Scan for the cell matching the given text and deliver its [X, Y] coordinate at center. 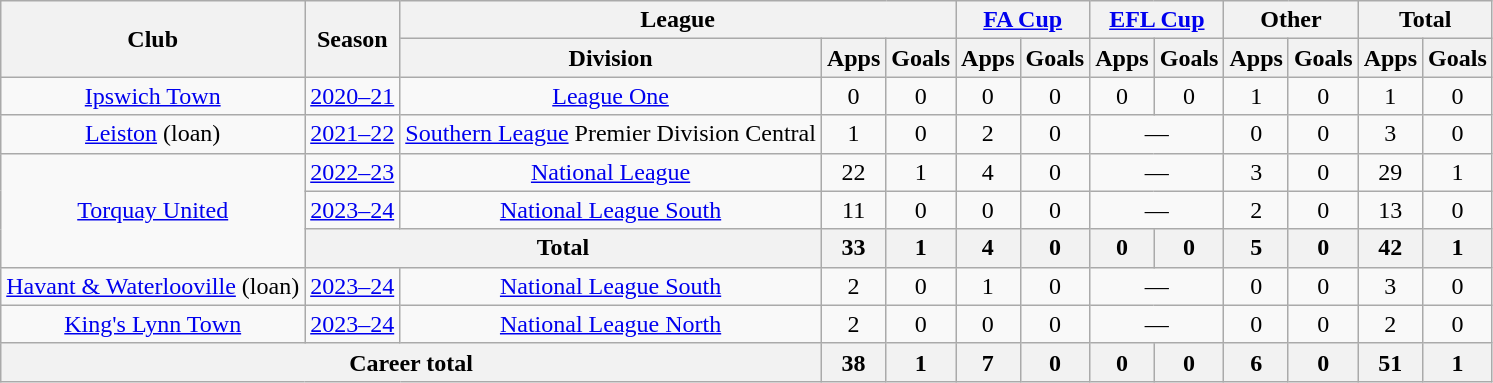
Leiston (loan) [153, 134]
6 [1256, 362]
2021–22 [352, 134]
Career total [412, 362]
51 [1390, 362]
11 [853, 210]
Other [1291, 20]
Havant & Waterlooville (loan) [153, 286]
33 [853, 248]
League One [611, 96]
42 [1390, 248]
Torquay United [153, 210]
National League [611, 172]
22 [853, 172]
EFL Cup [1157, 20]
Division [611, 58]
FA Cup [1023, 20]
Season [352, 39]
7 [988, 362]
Ipswich Town [153, 96]
13 [1390, 210]
King's Lynn Town [153, 324]
38 [853, 362]
Club [153, 39]
League [678, 20]
5 [1256, 248]
2020–21 [352, 96]
29 [1390, 172]
Southern League Premier Division Central [611, 134]
National League North [611, 324]
2022–23 [352, 172]
